Search for the cell housing the specified text and yield its (x, y) center coordinate. 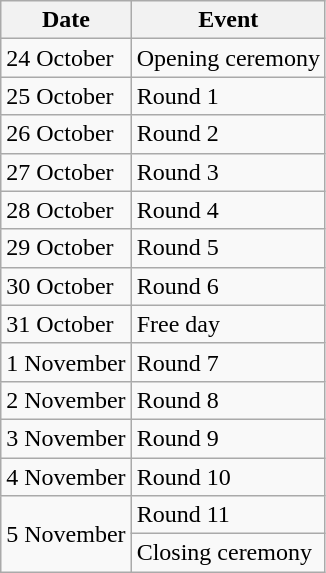
Round 1 (228, 96)
26 October (66, 134)
Round 11 (228, 515)
Round 10 (228, 477)
Round 6 (228, 286)
Opening ceremony (228, 58)
28 October (66, 210)
Free day (228, 324)
27 October (66, 172)
31 October (66, 324)
Round 4 (228, 210)
3 November (66, 438)
Round 9 (228, 438)
30 October (66, 286)
2 November (66, 400)
24 October (66, 58)
Round 8 (228, 400)
4 November (66, 477)
Round 7 (228, 362)
Round 3 (228, 172)
Round 2 (228, 134)
Closing ceremony (228, 553)
1 November (66, 362)
Date (66, 20)
Round 5 (228, 248)
29 October (66, 248)
5 November (66, 534)
25 October (66, 96)
Event (228, 20)
